Extract the [x, y] coordinate from the center of the cell holding the provided text.  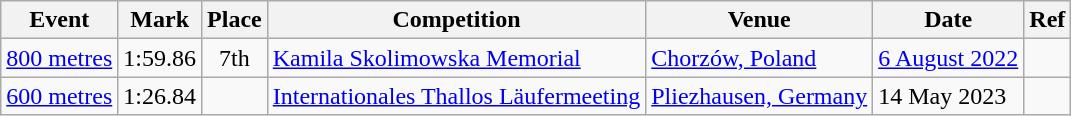
7th [235, 58]
1:26.84 [160, 96]
Chorzów, Poland [760, 58]
Date [948, 20]
Event [60, 20]
Competition [456, 20]
1:59.86 [160, 58]
Venue [760, 20]
Place [235, 20]
Mark [160, 20]
800 metres [60, 58]
6 August 2022 [948, 58]
600 metres [60, 96]
Ref [1048, 20]
Internationales Thallos Läufermeeting [456, 96]
14 May 2023 [948, 96]
Pliezhausen, Germany [760, 96]
Kamila Skolimowska Memorial [456, 58]
